For the text-containing cell, return its midpoint in [x, y] coordinate format. 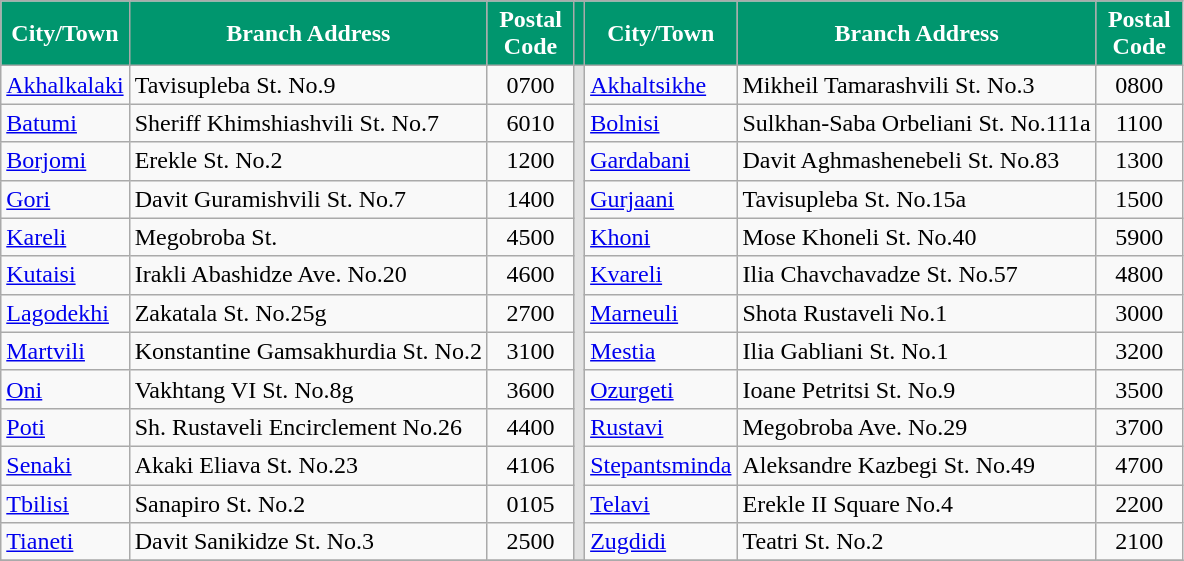
Davit Sanikidze St. No.3 [308, 542]
Megobroba St. [308, 237]
Tianeti [65, 542]
2500 [530, 542]
Kvareli [661, 275]
Teatri St. No.2 [916, 542]
Lagodekhi [65, 313]
Zakatala St. No.25g [308, 313]
Sulkhan-Saba Orbeliani St. No.111a [916, 123]
Poti [65, 427]
0105 [530, 503]
Zugdidi [661, 542]
Tbilisi [65, 503]
Oni [65, 389]
Akhalkalaki [65, 85]
Vakhtang VI St. No.8g [308, 389]
Gurjaani [661, 199]
2200 [1139, 503]
2100 [1139, 542]
3600 [530, 389]
Tavisupleba St. No.15a [916, 199]
Ilia Chavchavadze St. No.57 [916, 275]
Senaki [65, 465]
Kareli [65, 237]
4600 [530, 275]
Khoni [661, 237]
Akaki Eliava St. No.23 [308, 465]
Bolnisi [661, 123]
Ioane Petritsi St. No.9 [916, 389]
Gori [65, 199]
0800 [1139, 85]
4106 [530, 465]
Telavi [661, 503]
Erekle St. No.2 [308, 161]
6010 [530, 123]
5900 [1139, 237]
4700 [1139, 465]
3100 [530, 351]
Borjomi [65, 161]
Batumi [65, 123]
3000 [1139, 313]
Ilia Gabliani St. No.1 [916, 351]
4500 [530, 237]
Ozurgeti [661, 389]
1500 [1139, 199]
Rustavi [661, 427]
0700 [530, 85]
Marneuli [661, 313]
Sheriff Khimshiashvili St. No.7 [308, 123]
Irakli Abashidze Ave. No.20 [308, 275]
Akhaltsikhe [661, 85]
3700 [1139, 427]
Davit Aghmashenebeli St. No.83 [916, 161]
Mikheil Tamarashvili St. No.3 [916, 85]
Sanapiro St. No.2 [308, 503]
3200 [1139, 351]
3500 [1139, 389]
Erekle II Square No.4 [916, 503]
Kutaisi [65, 275]
1300 [1139, 161]
Konstantine Gamsakhurdia St. No.2 [308, 351]
1100 [1139, 123]
2700 [530, 313]
Aleksandre Kazbegi St. No.49 [916, 465]
Megobroba Ave. No.29 [916, 427]
Mestia [661, 351]
Martvili [65, 351]
Stepantsminda [661, 465]
4800 [1139, 275]
4400 [530, 427]
Gardabani [661, 161]
Sh. Rustaveli Encirclement No.26 [308, 427]
1400 [530, 199]
Mose Khoneli St. No.40 [916, 237]
Davit Guramishvili St. No.7 [308, 199]
Tavisupleba St. No.9 [308, 85]
Shota Rustaveli No.1 [916, 313]
1200 [530, 161]
